Return [x, y] of the center of cell containing provided text 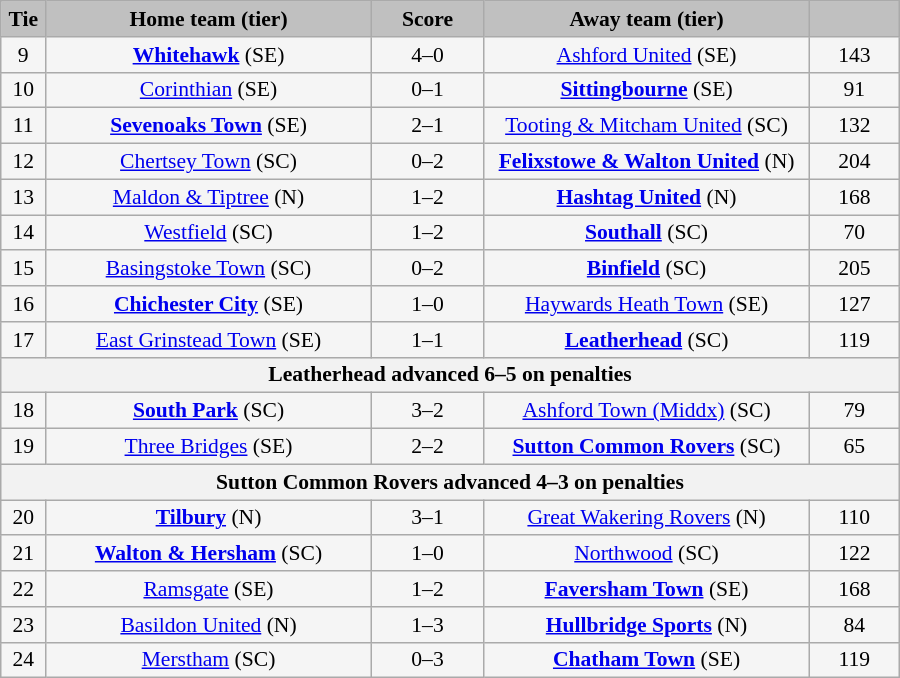
24 [24, 660]
12 [24, 162]
Felixstowe & Walton United (N) [647, 162]
17 [24, 340]
204 [854, 162]
Merstham (SC) [209, 660]
Ramsgate (SE) [209, 589]
2–1 [427, 126]
Walton & Hersham (SC) [209, 554]
21 [24, 554]
15 [24, 269]
Tilbury (N) [209, 518]
Away team (tier) [647, 19]
127 [854, 304]
Sutton Common Rovers (SC) [647, 447]
16 [24, 304]
22 [24, 589]
Hullbridge Sports (N) [647, 625]
11 [24, 126]
Chichester City (SE) [209, 304]
Haywards Heath Town (SE) [647, 304]
Ashford United (SE) [647, 55]
0–3 [427, 660]
Hashtag United (N) [647, 197]
Sutton Common Rovers advanced 4–3 on penalties [450, 482]
91 [854, 90]
9 [24, 55]
70 [854, 233]
Chatham Town (SE) [647, 660]
65 [854, 447]
1–1 [427, 340]
122 [854, 554]
Chertsey Town (SC) [209, 162]
19 [24, 447]
Basildon United (N) [209, 625]
Maldon & Tiptree (N) [209, 197]
Home team (tier) [209, 19]
Sevenoaks Town (SE) [209, 126]
143 [854, 55]
14 [24, 233]
South Park (SC) [209, 411]
Great Wakering Rovers (N) [647, 518]
Ashford Town (Middx) (SC) [647, 411]
205 [854, 269]
Score [427, 19]
Tooting & Mitcham United (SC) [647, 126]
Corinthian (SE) [209, 90]
Three Bridges (SE) [209, 447]
Southall (SC) [647, 233]
Sittingbourne (SE) [647, 90]
Leatherhead advanced 6–5 on penalties [450, 375]
East Grinstead Town (SE) [209, 340]
Leatherhead (SC) [647, 340]
84 [854, 625]
110 [854, 518]
Northwood (SC) [647, 554]
1–3 [427, 625]
13 [24, 197]
Binfield (SC) [647, 269]
10 [24, 90]
3–2 [427, 411]
Tie [24, 19]
Faversham Town (SE) [647, 589]
Whitehawk (SE) [209, 55]
Basingstoke Town (SC) [209, 269]
18 [24, 411]
132 [854, 126]
Westfield (SC) [209, 233]
79 [854, 411]
2–2 [427, 447]
20 [24, 518]
0–1 [427, 90]
3–1 [427, 518]
23 [24, 625]
4–0 [427, 55]
